Detect which cell encompasses the target text, then output its (X, Y) center coordinate. 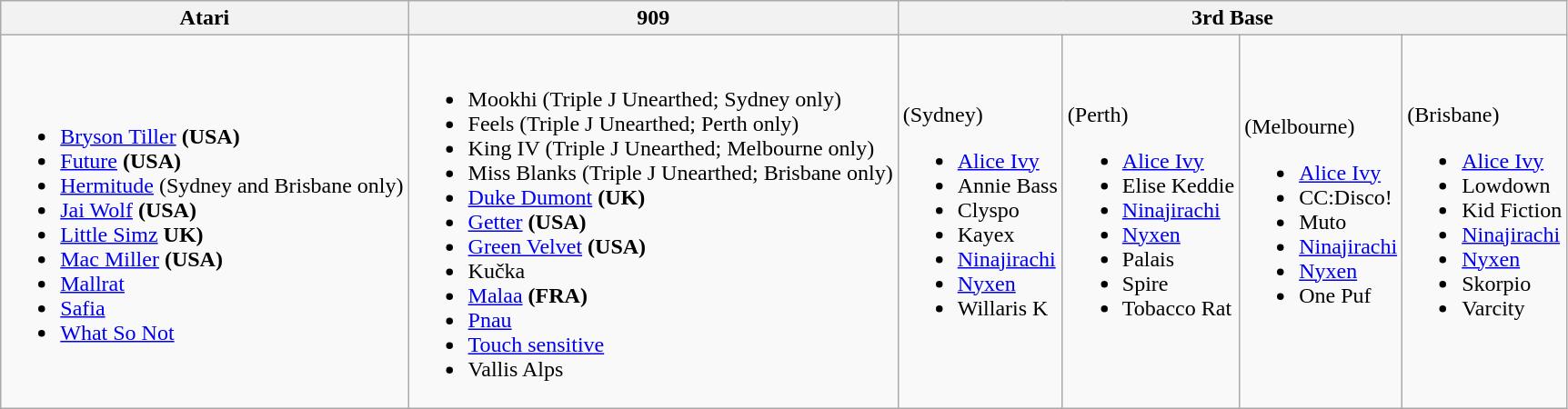
909 (653, 18)
(Sydney)Alice IvyAnnie BassClyspoKayexNinajirachiNyxenWillaris K (980, 222)
(Brisbane)Alice IvyLowdownKid FictionNinajirachiNyxenSkorpioVarcity (1484, 222)
(Perth)Alice IvyElise KeddieNinajirachiNyxenPalaisSpireTobacco Rat (1151, 222)
(Melbourne)Alice IvyCC:Disco!MutoNinajirachiNyxenOne Puf (1321, 222)
3rd Base (1232, 18)
Bryson Tiller (USA)Future (USA)Hermitude (Sydney and Brisbane only)Jai Wolf (USA)Little Simz UK)Mac Miller (USA)MallratSafiaWhat So Not (205, 222)
Atari (205, 18)
